Return the (X, Y) coordinate for the center point of the cell that contains the specified text.  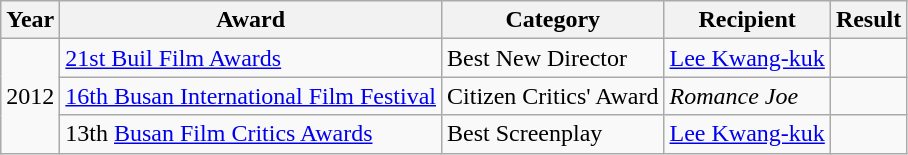
Category (553, 20)
Result (868, 20)
Recipient (747, 20)
Best Screenplay (553, 134)
Citizen Critics' Award (553, 96)
Year (30, 20)
16th Busan International Film Festival (251, 96)
Romance Joe (747, 96)
21st Buil Film Awards (251, 58)
13th Busan Film Critics Awards (251, 134)
Best New Director (553, 58)
2012 (30, 96)
Award (251, 20)
